Return the (X, Y) coordinate for the center point of the cell that contains the specified text.  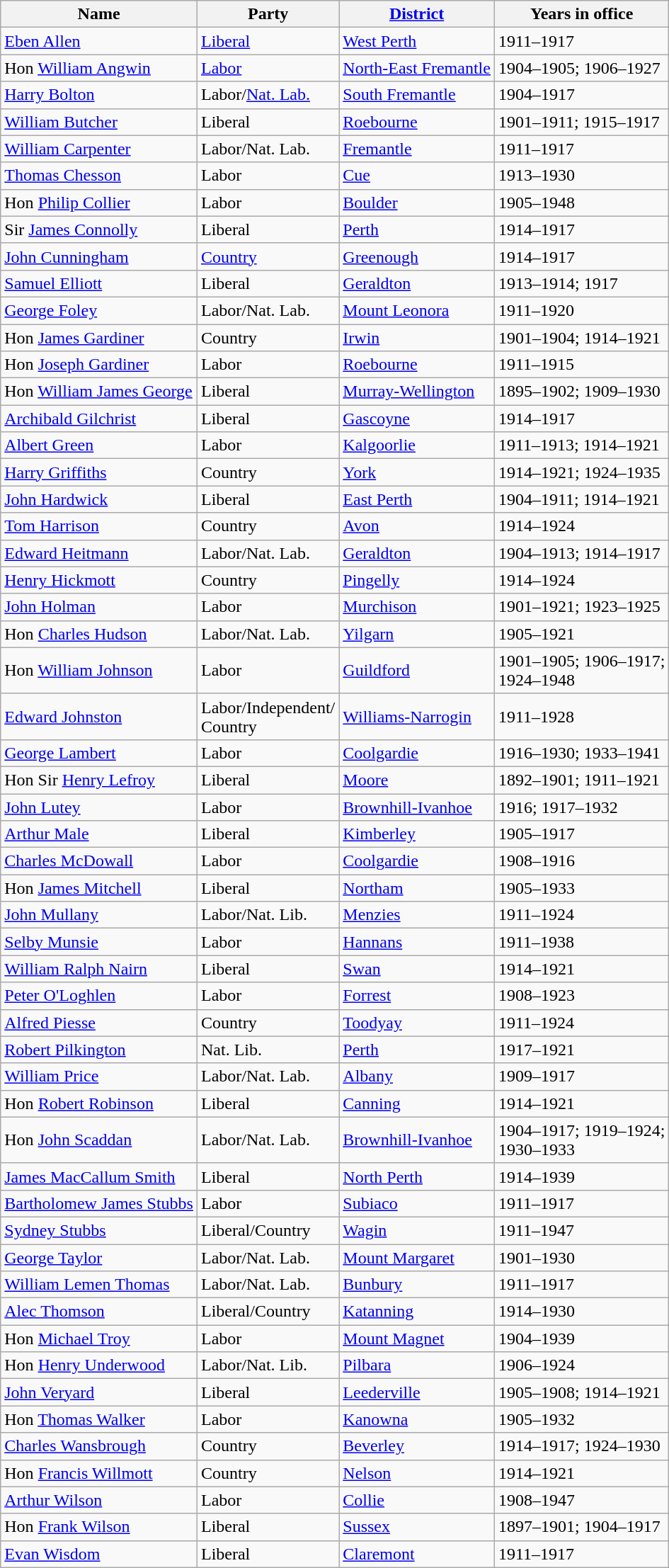
Kalgoorlie (417, 445)
1914–1921; 1924–1935 (581, 472)
Moore (417, 780)
Sussex (417, 1527)
1905–1917 (581, 834)
West Perth (417, 41)
Sydney Stubbs (99, 1230)
Hon James Mitchell (99, 888)
Kimberley (417, 834)
Nat. Lib. (268, 1050)
William Lemen Thomas (99, 1285)
Mount Leonora (417, 310)
George Taylor (99, 1257)
William Carpenter (99, 149)
Pingelly (417, 580)
1897–1901; 1904–1917 (581, 1527)
North-East Fremantle (417, 68)
Edward Heitmann (99, 553)
Sir James Connolly (99, 229)
Fremantle (417, 149)
1917–1921 (581, 1050)
John Cunningham (99, 256)
1901–1911; 1915–1917 (581, 122)
John Hardwick (99, 499)
1906–1924 (581, 1365)
Gascoyne (417, 419)
William Ralph Nairn (99, 969)
Hon Michael Troy (99, 1339)
Edward Johnston (99, 717)
Mount Magnet (417, 1339)
1911–1938 (581, 942)
John Holman (99, 607)
1908–1947 (581, 1500)
Williams-Narrogin (417, 717)
1909–1917 (581, 1076)
Arthur Male (99, 834)
Swan (417, 969)
Samuel Elliott (99, 283)
Bartholomew James Stubbs (99, 1203)
Hon Henry Underwood (99, 1365)
Harry Bolton (99, 95)
Albany (417, 1076)
Collie (417, 1500)
John Mullany (99, 915)
Northam (417, 888)
Claremont (417, 1554)
1905–1908; 1914–1921 (581, 1392)
1901–1904; 1914–1921 (581, 338)
Bunbury (417, 1285)
Evan Wisdom (99, 1554)
Hon Charles Hudson (99, 634)
Yilgarn (417, 634)
Charles Wansbrough (99, 1446)
1904–1905; 1906–1927 (581, 68)
Pilbara (417, 1365)
1895–1902; 1909–1930 (581, 392)
Boulder (417, 203)
1901–1930 (581, 1257)
Archibald Gilchrist (99, 419)
1892–1901; 1911–1921 (581, 780)
1911–1915 (581, 365)
Hannans (417, 942)
Tom Harrison (99, 526)
1914–1917; 1924–1930 (581, 1446)
Hon James Gardiner (99, 338)
Canning (417, 1103)
1911–1913; 1914–1921 (581, 445)
Greenough (417, 256)
East Perth (417, 499)
Arthur Wilson (99, 1500)
Cue (417, 176)
Toodyay (417, 1023)
Name (99, 14)
Avon (417, 526)
1904–1939 (581, 1339)
1911–1920 (581, 310)
1913–1914; 1917 (581, 283)
Hon Frank Wilson (99, 1527)
Years in office (581, 14)
Hon Joseph Gardiner (99, 365)
Eben Allen (99, 41)
York (417, 472)
Subiaco (417, 1203)
1905–1921 (581, 634)
Henry Hickmott (99, 580)
Menzies (417, 915)
North Perth (417, 1176)
Guildford (417, 670)
Mount Margaret (417, 1257)
1904–1917 (581, 95)
1914–1930 (581, 1312)
Hon Philip Collier (99, 203)
Alfred Piesse (99, 1023)
Party (268, 14)
Hon Thomas Walker (99, 1419)
Nelson (417, 1473)
Labor/Independent/Country (268, 717)
Hon John Scaddan (99, 1140)
Kanowna (417, 1419)
1911–1928 (581, 717)
1914–1939 (581, 1176)
District (417, 14)
Katanning (417, 1312)
Robert Pilkington (99, 1050)
George Lambert (99, 753)
1908–1916 (581, 861)
Leederville (417, 1392)
Hon Francis Willmott (99, 1473)
John Lutey (99, 807)
1905–1933 (581, 888)
1905–1948 (581, 203)
1916; 1917–1932 (581, 807)
Harry Griffiths (99, 472)
1901–1905; 1906–1917;1924–1948 (581, 670)
Murchison (417, 607)
1904–1911; 1914–1921 (581, 499)
Hon William James George (99, 392)
Hon William Angwin (99, 68)
1905–1932 (581, 1419)
1904–1917; 1919–1924;1930–1933 (581, 1140)
1908–1923 (581, 996)
1916–1930; 1933–1941 (581, 753)
John Veryard (99, 1392)
William Price (99, 1076)
Irwin (417, 338)
South Fremantle (417, 95)
Thomas Chesson (99, 176)
1901–1921; 1923–1925 (581, 607)
1911–1947 (581, 1230)
James MacCallum Smith (99, 1176)
Charles McDowall (99, 861)
Alec Thomson (99, 1312)
Murray-Wellington (417, 392)
Beverley (417, 1446)
1904–1913; 1914–1917 (581, 553)
Hon William Johnson (99, 670)
William Butcher (99, 122)
Wagin (417, 1230)
George Foley (99, 310)
Albert Green (99, 445)
Forrest (417, 996)
1913–1930 (581, 176)
Peter O'Loghlen (99, 996)
Hon Robert Robinson (99, 1103)
Selby Munsie (99, 942)
Hon Sir Henry Lefroy (99, 780)
